Capture the cell that displays the provided text and extract its [x, y] central coordinate. 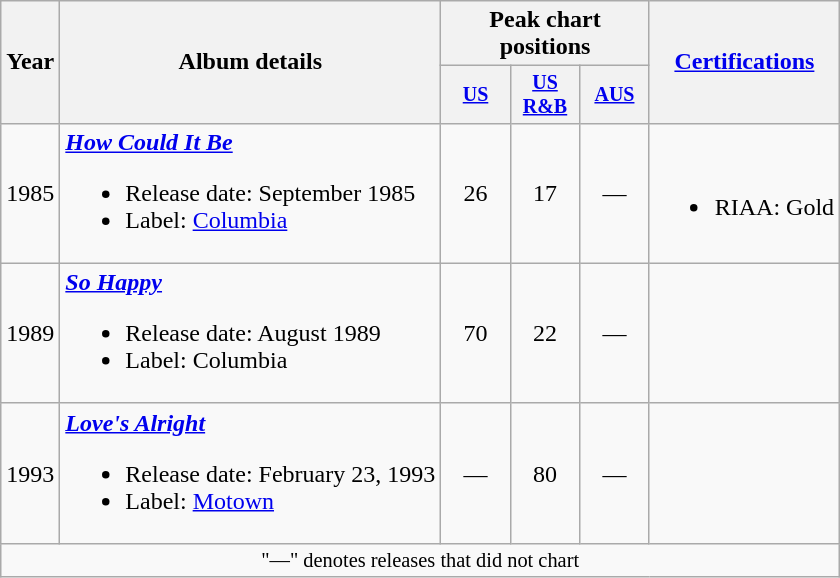
1989 [30, 333]
17 [544, 193]
Peak chartpositions [545, 34]
22 [544, 333]
Album details [250, 62]
How Could It BeRelease date: September 1985Label: Columbia [250, 193]
Love's AlrightRelease date: February 23, 1993Label: Motown [250, 473]
US R&B [544, 94]
Certifications [744, 62]
1985 [30, 193]
80 [544, 473]
So HappyRelease date: August 1989Label: Columbia [250, 333]
AUS [614, 94]
1993 [30, 473]
70 [476, 333]
26 [476, 193]
"—" denotes releases that did not chart [420, 560]
Year [30, 62]
US [476, 94]
RIAA: Gold [744, 193]
